Find where the given text appears and provide that cell's center as [X, Y] coordinate. 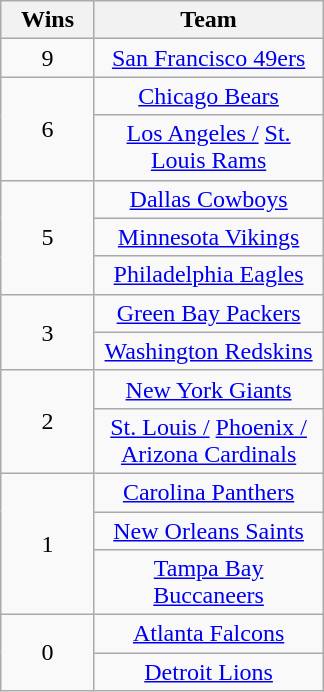
St. Louis / Phoenix / Arizona Cardinals [208, 440]
Detroit Lions [208, 672]
Washington Redskins [208, 351]
San Francisco 49ers [208, 58]
Chicago Bears [208, 96]
Atlanta Falcons [208, 634]
Carolina Panthers [208, 492]
Los Angeles / St. Louis Rams [208, 148]
6 [48, 128]
Team [208, 20]
Philadelphia Eagles [208, 275]
Minnesota Vikings [208, 237]
New York Giants [208, 389]
Dallas Cowboys [208, 199]
5 [48, 237]
2 [48, 422]
Wins [48, 20]
Tampa Bay Buccaneers [208, 582]
0 [48, 653]
New Orleans Saints [208, 531]
1 [48, 544]
9 [48, 58]
Green Bay Packers [208, 313]
3 [48, 332]
